Detect which cell encompasses the target text, then output its [X, Y] center coordinate. 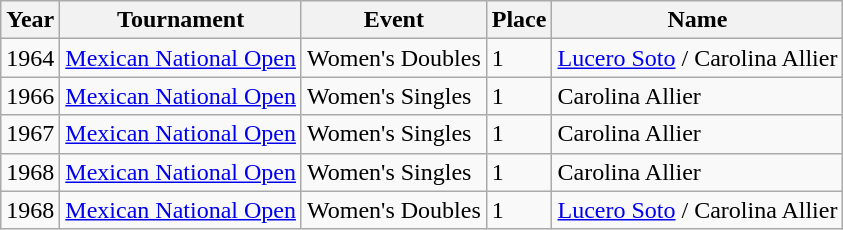
Tournament [181, 20]
Name [698, 20]
Place [519, 20]
1967 [30, 134]
Event [394, 20]
1966 [30, 96]
1964 [30, 58]
Year [30, 20]
